For the text-containing cell, return its midpoint in [X, Y] coordinate format. 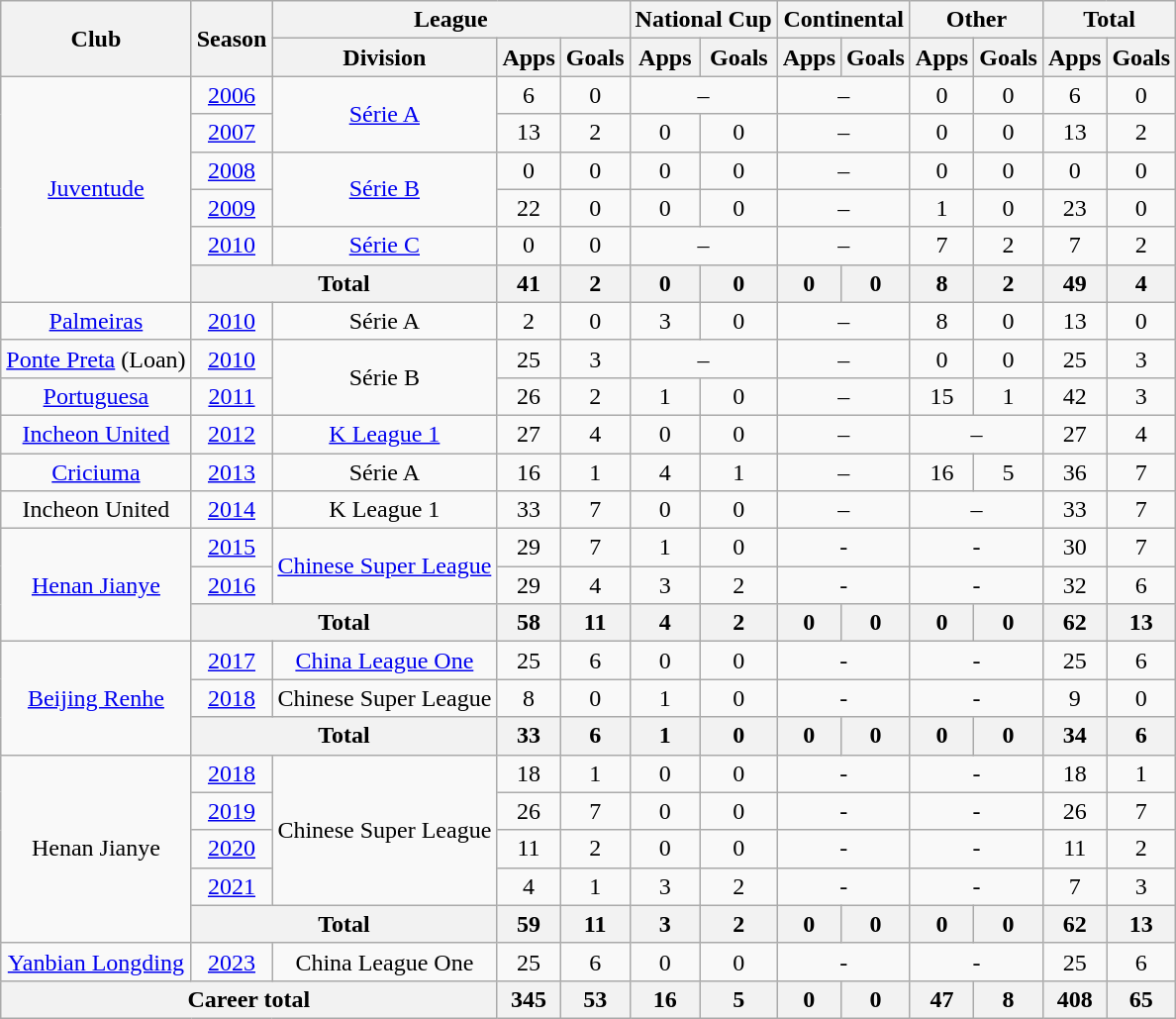
Criciuma [96, 472]
32 [1074, 585]
Career total [249, 999]
Division [384, 57]
National Cup [703, 20]
2021 [232, 886]
Portuguesa [96, 396]
34 [1074, 736]
2019 [232, 811]
2009 [232, 208]
2007 [232, 133]
2023 [232, 962]
2016 [232, 585]
Season [232, 39]
42 [1074, 396]
Beijing Renhe [96, 698]
9 [1074, 698]
League [451, 20]
2012 [232, 434]
53 [595, 999]
408 [1074, 999]
Club [96, 39]
Other [976, 20]
30 [1074, 548]
Série C [384, 246]
22 [529, 208]
Ponte Preta (Loan) [96, 358]
2020 [232, 849]
47 [941, 999]
Yanbian Longding [96, 962]
345 [529, 999]
59 [529, 924]
15 [941, 396]
2014 [232, 510]
2008 [232, 170]
2013 [232, 472]
Juventude [96, 189]
65 [1141, 999]
Continental [843, 20]
41 [529, 283]
36 [1074, 472]
2006 [232, 95]
58 [529, 623]
2017 [232, 661]
2015 [232, 548]
49 [1074, 283]
2011 [232, 396]
23 [1074, 208]
Palmeiras [96, 321]
